Provide the [X, Y] coordinate of the cell's center where the given text is located.  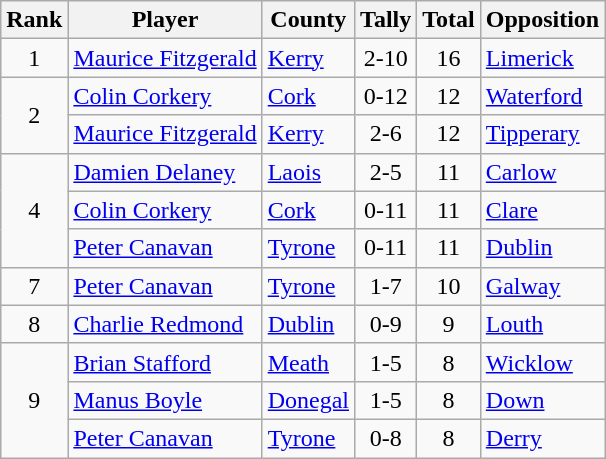
Damien Delaney [165, 172]
0-9 [386, 324]
Tipperary [542, 134]
Laois [308, 172]
2 [34, 115]
16 [449, 58]
Charlie Redmond [165, 324]
Louth [542, 324]
10 [449, 286]
Total [449, 20]
1 [34, 58]
Wicklow [542, 362]
County [308, 20]
Clare [542, 210]
2-5 [386, 172]
Derry [542, 438]
1-7 [386, 286]
7 [34, 286]
Limerick [542, 58]
0-12 [386, 96]
Brian Stafford [165, 362]
0-8 [386, 438]
Opposition [542, 20]
4 [34, 210]
Manus Boyle [165, 400]
2-10 [386, 58]
Player [165, 20]
Meath [308, 362]
Rank [34, 20]
2-6 [386, 134]
Down [542, 400]
Carlow [542, 172]
Galway [542, 286]
Donegal [308, 400]
Waterford [542, 96]
Tally [386, 20]
